Output the [x, y] coordinate of the center of the cell containing the given text.  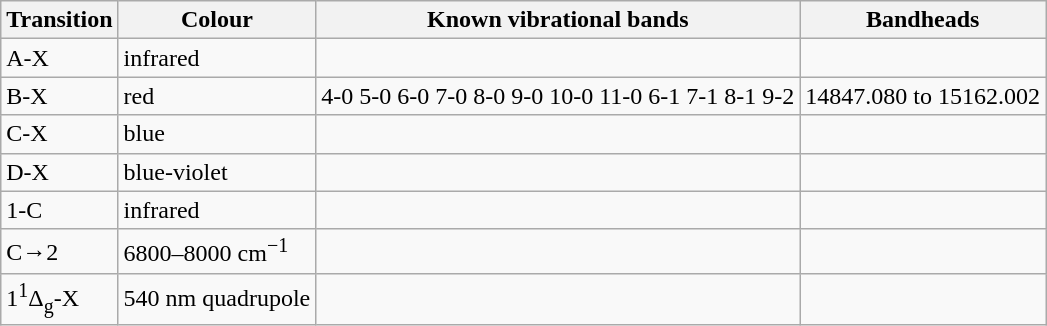
blue [217, 134]
14847.080 to 15162.002 [923, 96]
Bandheads [923, 20]
6800–8000 cm−1 [217, 252]
1-C [60, 210]
Known vibrational bands [558, 20]
11Δg-X [60, 300]
B-X [60, 96]
540 nm quadrupole [217, 300]
A-X [60, 58]
C→2 [60, 252]
blue-violet [217, 172]
Transition [60, 20]
4-0 5-0 6-0 7-0 8-0 9-0 10-0 11-0 6-1 7-1 8-1 9-2 [558, 96]
red [217, 96]
D-X [60, 172]
Colour [217, 20]
C-X [60, 134]
